Find where the given text appears and provide that cell's center as (X, Y) coordinate. 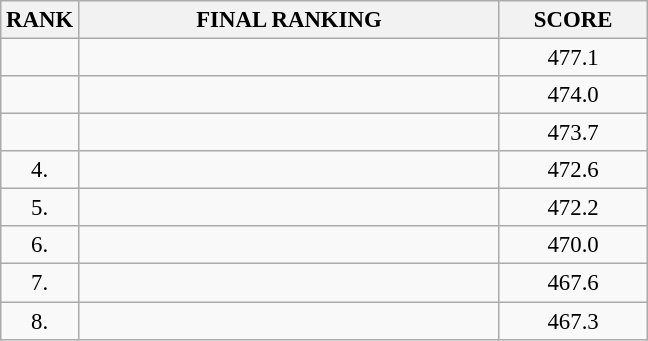
5. (40, 208)
RANK (40, 20)
474.0 (572, 95)
472.6 (572, 170)
4. (40, 170)
467.6 (572, 283)
8. (40, 321)
467.3 (572, 321)
470.0 (572, 245)
473.7 (572, 133)
7. (40, 283)
FINAL RANKING (288, 20)
472.2 (572, 208)
477.1 (572, 58)
6. (40, 245)
SCORE (572, 20)
